Detect which cell encompasses the target text, then output its [X, Y] center coordinate. 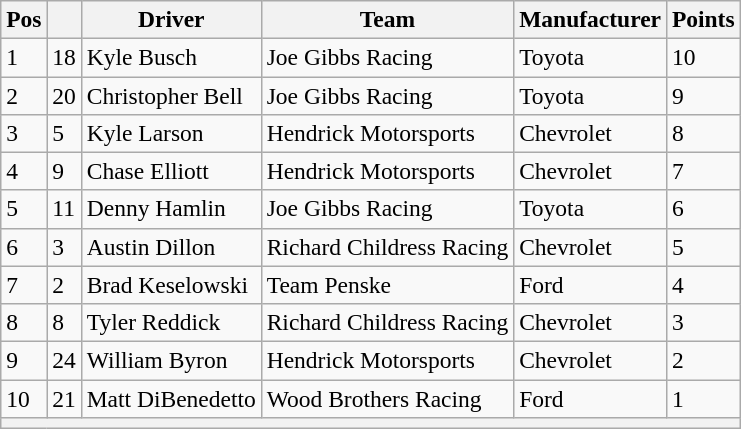
Driver [171, 19]
Christopher Bell [171, 95]
Austin Dillon [171, 247]
Team [387, 19]
Chase Elliott [171, 171]
Pos [24, 19]
Matt DiBenedetto [171, 398]
Tyler Reddick [171, 322]
11 [64, 209]
Team Penske [387, 285]
Brad Keselowski [171, 285]
18 [64, 57]
Kyle Busch [171, 57]
21 [64, 398]
Points [703, 19]
Denny Hamlin [171, 209]
20 [64, 95]
24 [64, 360]
William Byron [171, 360]
Kyle Larson [171, 133]
Wood Brothers Racing [387, 398]
Manufacturer [590, 19]
